Identify which cell holds the provided text, then report its (x, y) central coordinate. 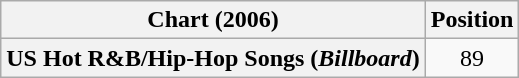
US Hot R&B/Hip-Hop Songs (Billboard) (213, 58)
Position (472, 20)
Chart (2006) (213, 20)
89 (472, 58)
